Identify which cell holds the provided text, then report its (X, Y) central coordinate. 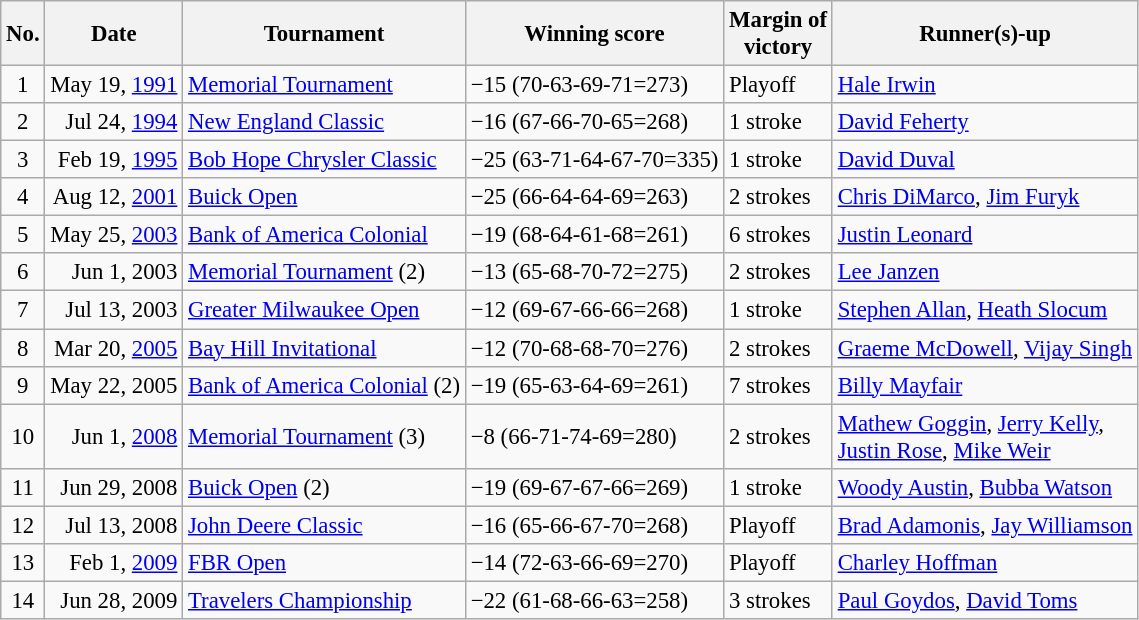
David Duval (984, 160)
Hale Irwin (984, 85)
Margin ofvictory (778, 34)
7 (23, 310)
Feb 1, 2009 (114, 563)
No. (23, 34)
Buick Open (324, 197)
−13 (65-68-70-72=275) (594, 273)
−12 (70-68-68-70=276) (594, 348)
May 22, 2005 (114, 385)
Jun 28, 2009 (114, 600)
Memorial Tournament (3) (324, 436)
Chris DiMarco, Jim Furyk (984, 197)
6 strokes (778, 235)
4 (23, 197)
Mar 20, 2005 (114, 348)
May 19, 1991 (114, 85)
New England Classic (324, 122)
Woody Austin, Bubba Watson (984, 487)
Brad Adamonis, Jay Williamson (984, 525)
−19 (69-67-67-66=269) (594, 487)
−19 (65-63-64-69=261) (594, 385)
Runner(s)-up (984, 34)
3 (23, 160)
Jun 29, 2008 (114, 487)
−22 (61-68-66-63=258) (594, 600)
7 strokes (778, 385)
−15 (70-63-69-71=273) (594, 85)
−12 (69-67-66-66=268) (594, 310)
Greater Milwaukee Open (324, 310)
Tournament (324, 34)
2 (23, 122)
Date (114, 34)
Graeme McDowell, Vijay Singh (984, 348)
Memorial Tournament (2) (324, 273)
−14 (72-63-66-69=270) (594, 563)
Paul Goydos, David Toms (984, 600)
Charley Hoffman (984, 563)
−16 (65-66-67-70=268) (594, 525)
May 25, 2003 (114, 235)
Justin Leonard (984, 235)
13 (23, 563)
Mathew Goggin, Jerry Kelly, Justin Rose, Mike Weir (984, 436)
12 (23, 525)
Winning score (594, 34)
11 (23, 487)
−25 (66-64-64-69=263) (594, 197)
David Feherty (984, 122)
9 (23, 385)
Bank of America Colonial (324, 235)
Stephen Allan, Heath Slocum (984, 310)
10 (23, 436)
6 (23, 273)
3 strokes (778, 600)
Jul 13, 2003 (114, 310)
Bay Hill Invitational (324, 348)
5 (23, 235)
Jul 24, 1994 (114, 122)
−16 (67-66-70-65=268) (594, 122)
−25 (63-71-64-67-70=335) (594, 160)
Bank of America Colonial (2) (324, 385)
14 (23, 600)
Lee Janzen (984, 273)
−8 (66-71-74-69=280) (594, 436)
FBR Open (324, 563)
Buick Open (2) (324, 487)
Jun 1, 2003 (114, 273)
Bob Hope Chrysler Classic (324, 160)
−19 (68-64-61-68=261) (594, 235)
Jun 1, 2008 (114, 436)
Travelers Championship (324, 600)
John Deere Classic (324, 525)
8 (23, 348)
Jul 13, 2008 (114, 525)
1 (23, 85)
Feb 19, 1995 (114, 160)
Billy Mayfair (984, 385)
Aug 12, 2001 (114, 197)
Memorial Tournament (324, 85)
